Scan for the cell matching the given text and deliver its [x, y] coordinate at center. 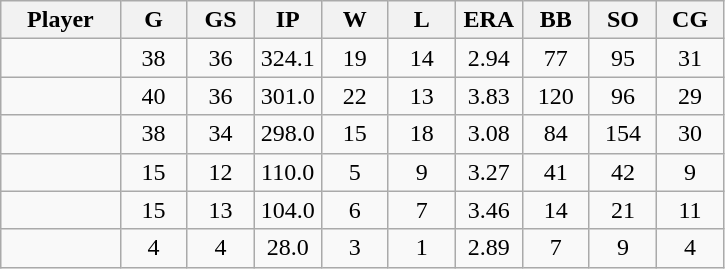
ERA [488, 20]
31 [690, 58]
18 [422, 134]
11 [690, 210]
96 [622, 96]
40 [154, 96]
34 [220, 134]
301.0 [288, 96]
3.27 [488, 172]
104.0 [288, 210]
22 [354, 96]
154 [622, 134]
3.08 [488, 134]
3 [354, 248]
BB [556, 20]
30 [690, 134]
12 [220, 172]
95 [622, 58]
3.46 [488, 210]
6 [354, 210]
298.0 [288, 134]
3.83 [488, 96]
L [422, 20]
G [154, 20]
42 [622, 172]
2.89 [488, 248]
21 [622, 210]
77 [556, 58]
2.94 [488, 58]
19 [354, 58]
GS [220, 20]
1 [422, 248]
IP [288, 20]
W [354, 20]
Player [60, 20]
28.0 [288, 248]
5 [354, 172]
CG [690, 20]
41 [556, 172]
SO [622, 20]
110.0 [288, 172]
29 [690, 96]
324.1 [288, 58]
120 [556, 96]
84 [556, 134]
